Capture the cell that displays the provided text and extract its [X, Y] central coordinate. 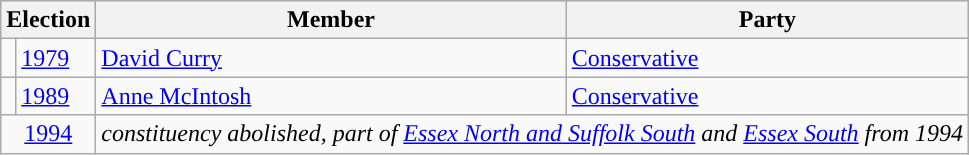
1979 [56, 58]
1994 [48, 134]
Member [331, 20]
Election [48, 20]
Anne McIntosh [331, 96]
David Curry [331, 58]
constituency abolished, part of Essex North and Suffolk South and Essex South from 1994 [532, 134]
1989 [56, 96]
Party [767, 20]
